Locate the cell with the specified text and output its (x, y) center coordinate. 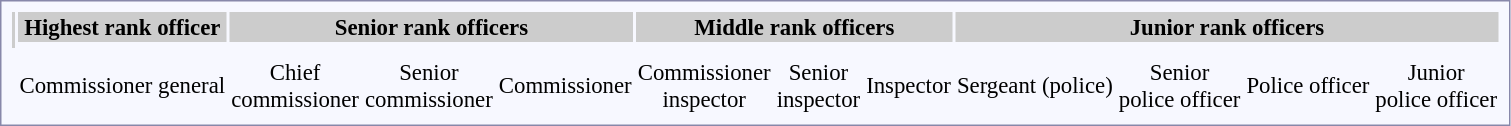
Police officer (1308, 86)
Senior commissioner (428, 86)
Junior police officer (1436, 86)
Junior rank officers (1226, 27)
Commissioner inspector (704, 86)
Inspector (909, 86)
Chief commissioner (296, 86)
Sergeant (police) (1034, 86)
Commissioner (565, 86)
Commissioner general (122, 86)
Senior inspector (818, 86)
Highest rank officer (122, 27)
Middle rank officers (794, 27)
Senior rank officers (432, 27)
Senior police officer (1180, 86)
